Pinpoint the cell where the given text exists, returning its (x, y) midpoint coordinate. 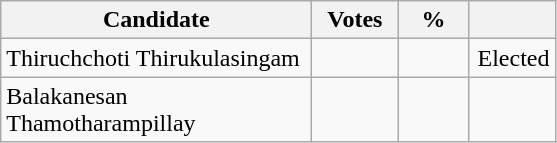
Balakanesan Thamotharampillay (156, 110)
Elected (512, 58)
Votes (355, 20)
% (434, 20)
Candidate (156, 20)
Thiruchchoti Thirukulasingam (156, 58)
